Detect which cell encompasses the target text, then output its (X, Y) center coordinate. 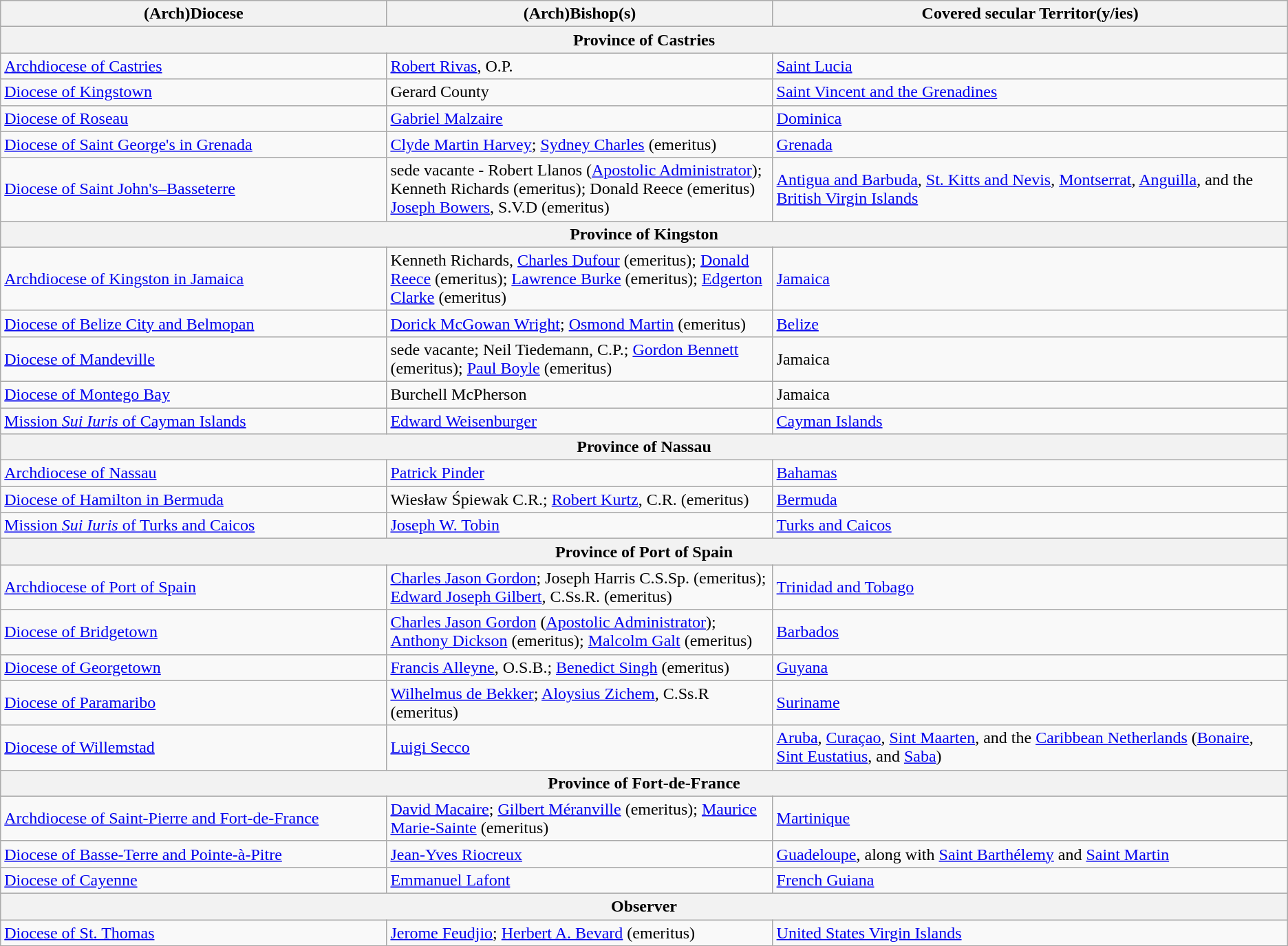
Dominica (1030, 118)
Diocese of Bridgetown (194, 632)
Diocese of Cayenne (194, 880)
Grenada (1030, 144)
Wilhelmus de Bekker; Aloysius Zichem, C.Ss.R (emeritus) (579, 703)
Kenneth Richards, Charles Dufour (emeritus); Donald Reece (emeritus); Lawrence Burke (emeritus); Edgerton Clarke (emeritus) (579, 279)
Joseph W. Tobin (579, 526)
Jerome Feudjio; Herbert A. Bevard (emeritus) (579, 932)
Suriname (1030, 703)
Diocese of Hamilton in Bermuda (194, 499)
Cayman Islands (1030, 420)
Clyde Martin Harvey; Sydney Charles (emeritus) (579, 144)
Wiesław Śpiewak C.R.; Robert Kurtz, C.R. (emeritus) (579, 499)
Diocese of Mandeville (194, 359)
Charles Jason Gordon (Apostolic Administrator); Anthony Dickson (emeritus); Malcolm Galt (emeritus) (579, 632)
Saint Lucia (1030, 66)
Diocese of Belize City and Belmopan (194, 323)
Charles Jason Gordon; Joseph Harris C.S.Sp. (emeritus); Edward Joseph Gilbert, C.Ss.R. (emeritus) (579, 588)
Robert Rivas, O.P. (579, 66)
Turks and Caicos (1030, 526)
Dorick McGowan Wright; Osmond Martin (emeritus) (579, 323)
Diocese of Paramaribo (194, 703)
Diocese of Saint George's in Grenada (194, 144)
Diocese of St. Thomas (194, 932)
Patrick Pinder (579, 473)
Diocese of Saint John's–Basseterre (194, 189)
Edward Weisenburger (579, 420)
Antigua and Barbuda, St. Kitts and Nevis, Montserrat, Anguilla, and the British Virgin Islands (1030, 189)
Diocese of Willemstad (194, 747)
Francis Alleyne, O.S.B.; Benedict Singh (emeritus) (579, 667)
Archdiocese of Kingston in Jamaica (194, 279)
Saint Vincent and the Grenadines (1030, 92)
Mission Sui Iuris of Turks and Caicos (194, 526)
Aruba, Curaçao, Sint Maarten, and the Caribbean Netherlands (Bonaire, Sint Eustatius, and Saba) (1030, 747)
Guyana (1030, 667)
Gerard County (579, 92)
(Arch)Bishop(s) (579, 14)
Guadeloupe, along with Saint Barthélemy and Saint Martin (1030, 854)
Trinidad and Tobago (1030, 588)
Archdiocese of Port of Spain (194, 588)
French Guiana (1030, 880)
Gabriel Malzaire (579, 118)
Bahamas (1030, 473)
Province of Castries (644, 40)
(Arch)Diocese (194, 14)
Province of Port of Spain (644, 552)
Diocese of Georgetown (194, 667)
Barbados (1030, 632)
Emmanuel Lafont (579, 880)
Belize (1030, 323)
Diocese of Montego Bay (194, 394)
Diocese of Roseau (194, 118)
Province of Fort-de-France (644, 783)
Luigi Secco (579, 747)
Diocese of Basse-Terre and Pointe-à-Pitre (194, 854)
United States Virgin Islands (1030, 932)
Archdiocese of Castries (194, 66)
sede vacante; Neil Tiedemann, C.P.; Gordon Bennett (emeritus); Paul Boyle (emeritus) (579, 359)
David Macaire; Gilbert Méranville (emeritus); Maurice Marie-Sainte (emeritus) (579, 819)
Province of Kingston (644, 234)
Archdiocese of Nassau (194, 473)
Bermuda (1030, 499)
Province of Nassau (644, 447)
Burchell McPherson (579, 394)
sede vacante - Robert Llanos (Apostolic Administrator); Kenneth Richards (emeritus); Donald Reece (emeritus) Joseph Bowers, S.V.D (emeritus) (579, 189)
Observer (644, 906)
Diocese of Kingstown (194, 92)
Covered secular Territor(y/ies) (1030, 14)
Jean-Yves Riocreux (579, 854)
Archdiocese of Saint-Pierre and Fort-de-France (194, 819)
Mission Sui Iuris of Cayman Islands (194, 420)
Martinique (1030, 819)
